Output the (x, y) coordinate of the center of the cell containing the given text.  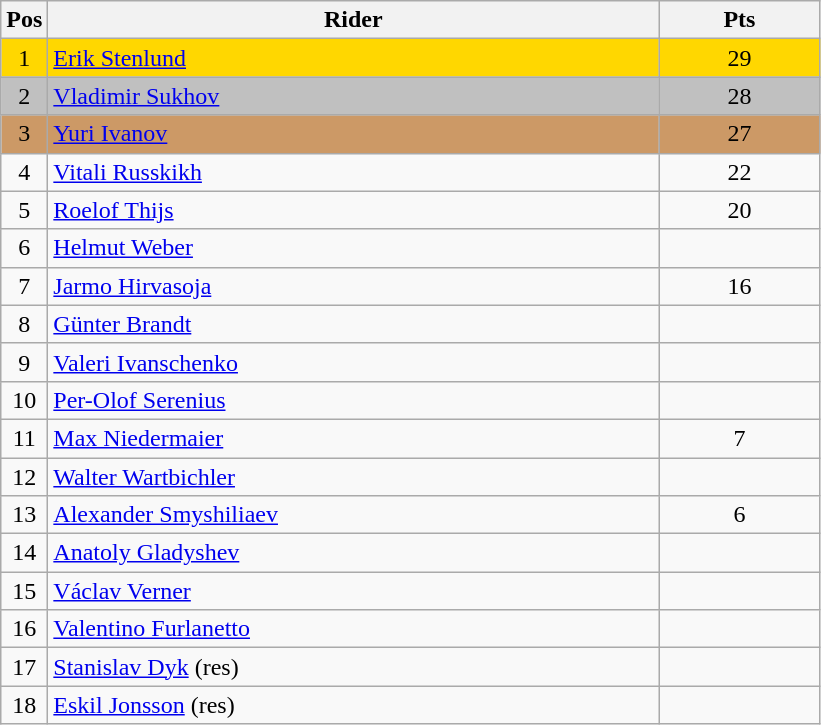
Rider (354, 20)
Erik Stenlund (354, 58)
28 (740, 96)
Vitali Russkikh (354, 172)
27 (740, 134)
18 (24, 705)
12 (24, 477)
Helmut Weber (354, 248)
4 (24, 172)
Günter Brandt (354, 324)
Eskil Jonsson (res) (354, 705)
5 (24, 210)
9 (24, 362)
8 (24, 324)
Václav Verner (354, 591)
Valentino Furlanetto (354, 629)
15 (24, 591)
11 (24, 438)
Pts (740, 20)
20 (740, 210)
29 (740, 58)
3 (24, 134)
14 (24, 553)
Per-Olof Serenius (354, 400)
10 (24, 400)
22 (740, 172)
Valeri Ivanschenko (354, 362)
2 (24, 96)
Stanislav Dyk (res) (354, 667)
Pos (24, 20)
1 (24, 58)
17 (24, 667)
Jarmo Hirvasoja (354, 286)
Yuri Ivanov (354, 134)
13 (24, 515)
Anatoly Gladyshev (354, 553)
Vladimir Sukhov (354, 96)
Max Niedermaier (354, 438)
Walter Wartbichler (354, 477)
Alexander Smyshiliaev (354, 515)
Roelof Thijs (354, 210)
